For the text-containing cell, return its midpoint in (x, y) coordinate format. 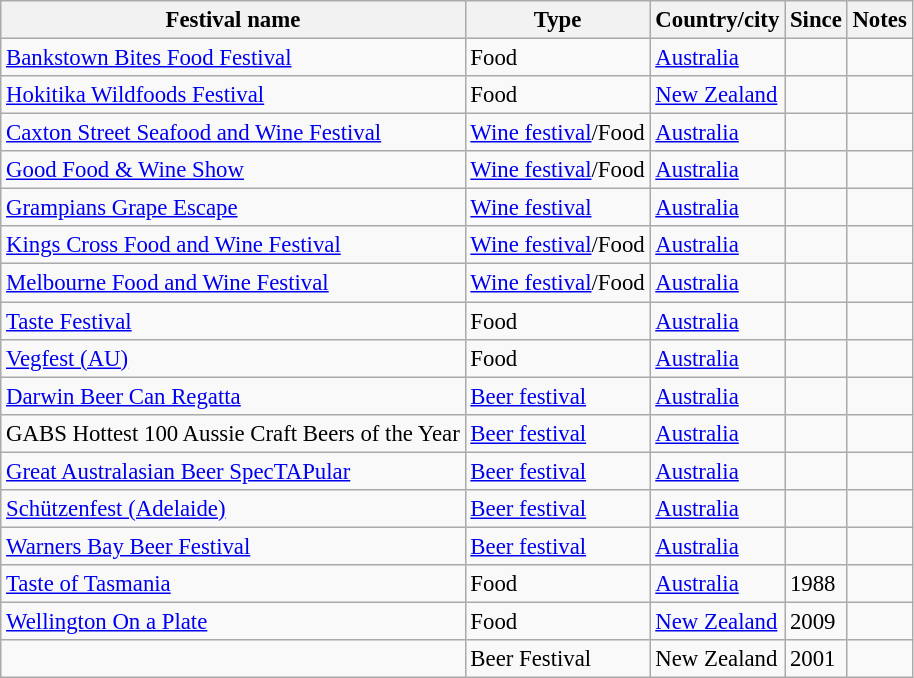
Festival name (233, 20)
2009 (816, 621)
Warners Bay Beer Festival (233, 546)
Bankstown Bites Food Festival (233, 58)
Beer Festival (558, 659)
Since (816, 20)
1988 (816, 584)
Wine festival (558, 208)
Schützenfest (Adelaide) (233, 509)
Good Food & Wine Show (233, 170)
Type (558, 20)
Great Australasian Beer SpecTAPular (233, 471)
Vegfest (AU) (233, 358)
Hokitika Wildfoods Festival (233, 95)
Wellington On a Plate (233, 621)
Grampians Grape Escape (233, 208)
Taste Festival (233, 321)
Caxton Street Seafood and Wine Festival (233, 133)
GABS Hottest 100 Aussie Craft Beers of the Year (233, 433)
Taste of Tasmania (233, 584)
Kings Cross Food and Wine Festival (233, 245)
Darwin Beer Can Regatta (233, 396)
Notes (880, 20)
Country/city (718, 20)
Melbourne Food and Wine Festival (233, 283)
2001 (816, 659)
